Determine the (X, Y) coordinate at the center of the cell enclosing the given text.  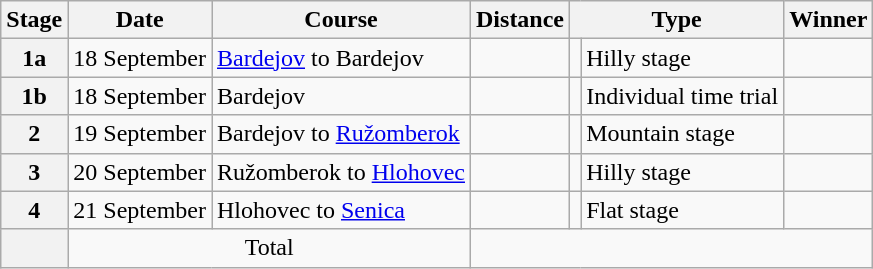
Bardejov (342, 96)
Total (270, 248)
21 September (140, 210)
2 (34, 134)
Flat stage (682, 210)
3 (34, 172)
Mountain stage (682, 134)
Distance (520, 20)
Individual time trial (682, 96)
Bardejov to Bardejov (342, 58)
20 September (140, 172)
Date (140, 20)
Type (677, 20)
Winner (828, 20)
1a (34, 58)
1b (34, 96)
19 September (140, 134)
Bardejov to Ružomberok (342, 134)
Hlohovec to Senica (342, 210)
Ružomberok to Hlohovec (342, 172)
4 (34, 210)
Stage (34, 20)
Course (342, 20)
